Locate the cell with the specified text and output its (X, Y) center coordinate. 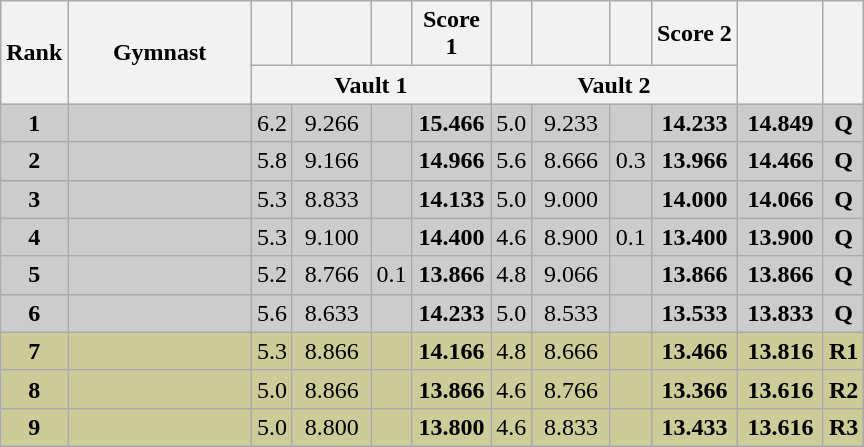
14.133 (452, 199)
14.849 (780, 123)
1 (34, 123)
8.633 (332, 313)
13.800 (452, 427)
4 (34, 237)
R1 (843, 351)
8 (34, 389)
7 (34, 351)
8.533 (572, 313)
Score 1 (452, 34)
8.800 (332, 427)
6.2 (272, 123)
13.400 (694, 237)
Rank (34, 52)
13.433 (694, 427)
Vault 1 (370, 85)
R3 (843, 427)
13.533 (694, 313)
13.966 (694, 161)
9.000 (572, 199)
13.816 (780, 351)
5.2 (272, 275)
9.166 (332, 161)
13.366 (694, 389)
15.466 (452, 123)
14.400 (452, 237)
13.466 (694, 351)
9 (34, 427)
6 (34, 313)
9.066 (572, 275)
5.8 (272, 161)
13.833 (780, 313)
8.900 (572, 237)
Score 2 (694, 34)
14.966 (452, 161)
3 (34, 199)
14.000 (694, 199)
9.100 (332, 237)
Gymnast (160, 52)
14.166 (452, 351)
2 (34, 161)
14.466 (780, 161)
14.066 (780, 199)
5 (34, 275)
Vault 2 (614, 85)
0.3 (630, 161)
13.900 (780, 237)
9.266 (332, 123)
R2 (843, 389)
9.233 (572, 123)
